Detect which cell encompasses the target text, then output its [X, Y] center coordinate. 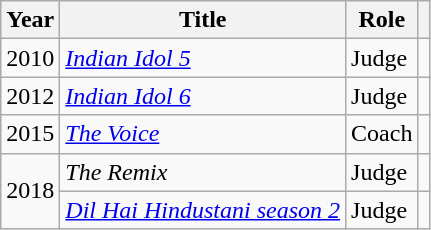
2010 [30, 58]
Indian Idol 6 [203, 96]
2018 [30, 191]
Title [203, 20]
Role [382, 20]
2012 [30, 96]
Indian Idol 5 [203, 58]
Year [30, 20]
Coach [382, 134]
The Remix [203, 172]
2015 [30, 134]
Dil Hai Hindustani season 2 [203, 210]
The Voice [203, 134]
